Capture the cell that displays the provided text and extract its [x, y] central coordinate. 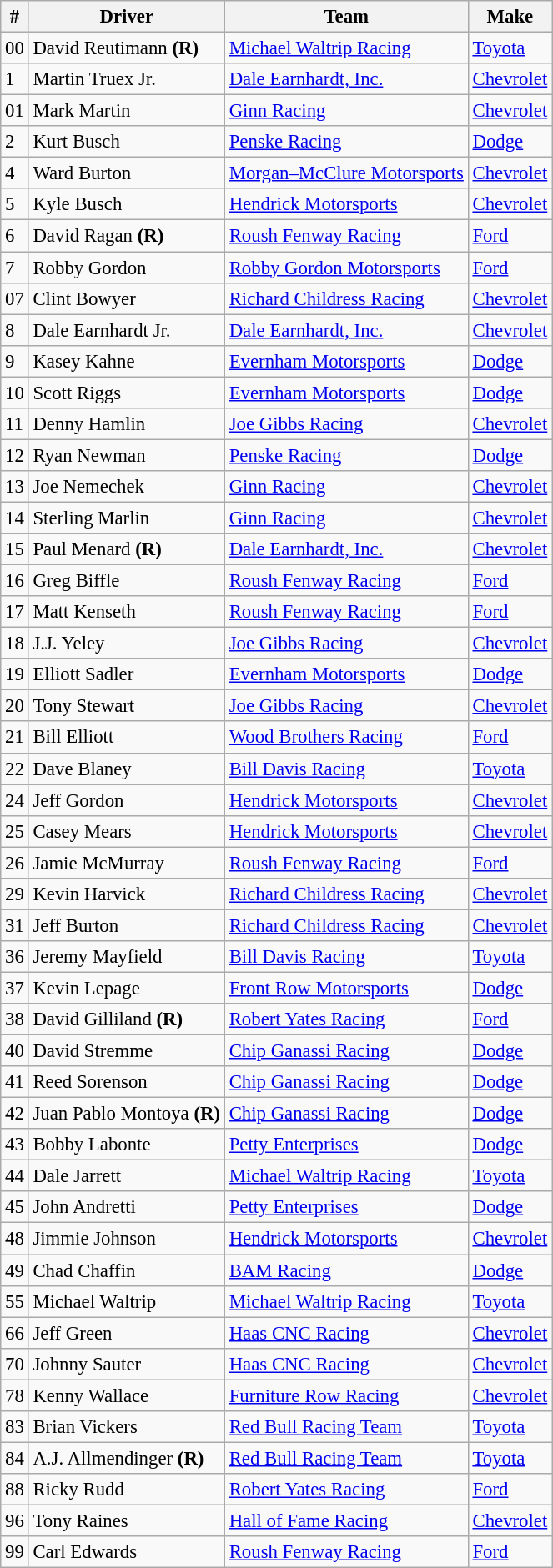
1 [15, 79]
Joe Nemechek [127, 487]
Dale Jarrett [127, 1176]
25 [15, 831]
A.J. Allmendinger (R) [127, 1458]
David Reutimann (R) [127, 48]
83 [15, 1427]
Morgan–McClure Motorsports [346, 173]
8 [15, 330]
Johnny Sauter [127, 1364]
84 [15, 1458]
37 [15, 988]
66 [15, 1333]
42 [15, 1114]
Martin Truex Jr. [127, 79]
Hall of Fame Racing [346, 1520]
01 [15, 111]
Front Row Motorsports [346, 988]
22 [15, 769]
55 [15, 1301]
36 [15, 957]
10 [15, 393]
David Ragan (R) [127, 236]
15 [15, 549]
Jamie McMurray [127, 863]
Bobby Labonte [127, 1145]
Ricky Rudd [127, 1490]
David Stremme [127, 1051]
00 [15, 48]
Kurt Busch [127, 142]
20 [15, 706]
7 [15, 268]
43 [15, 1145]
Dave Blaney [127, 769]
Clint Bowyer [127, 298]
Tony Raines [127, 1520]
16 [15, 581]
Wood Brothers Racing [346, 738]
Jimmie Johnson [127, 1239]
26 [15, 863]
Robby Gordon Motorsports [346, 268]
Make [510, 17]
Kasey Kahne [127, 361]
29 [15, 894]
# [15, 17]
Dale Earnhardt Jr. [127, 330]
John Andretti [127, 1208]
J.J. Yeley [127, 644]
Mark Martin [127, 111]
49 [15, 1270]
Bill Elliott [127, 738]
9 [15, 361]
11 [15, 424]
Team [346, 17]
40 [15, 1051]
19 [15, 674]
Matt Kenseth [127, 612]
5 [15, 204]
45 [15, 1208]
21 [15, 738]
Elliott Sadler [127, 674]
Tony Stewart [127, 706]
24 [15, 800]
Chad Chaffin [127, 1270]
12 [15, 455]
Ward Burton [127, 173]
Kyle Busch [127, 204]
4 [15, 173]
Michael Waltrip [127, 1301]
70 [15, 1364]
99 [15, 1552]
38 [15, 1019]
Jeff Gordon [127, 800]
Carl Edwards [127, 1552]
Kevin Lepage [127, 988]
41 [15, 1082]
Paul Menard (R) [127, 549]
Denny Hamlin [127, 424]
17 [15, 612]
Jeff Burton [127, 925]
Jeff Green [127, 1333]
BAM Racing [346, 1270]
07 [15, 298]
Furniture Row Racing [346, 1395]
Ryan Newman [127, 455]
Kevin Harvick [127, 894]
2 [15, 142]
David Gilliland (R) [127, 1019]
Juan Pablo Montoya (R) [127, 1114]
Driver [127, 17]
88 [15, 1490]
14 [15, 518]
18 [15, 644]
78 [15, 1395]
Scott Riggs [127, 393]
31 [15, 925]
Jeremy Mayfield [127, 957]
96 [15, 1520]
Robby Gordon [127, 268]
Kenny Wallace [127, 1395]
44 [15, 1176]
13 [15, 487]
Sterling Marlin [127, 518]
48 [15, 1239]
Casey Mears [127, 831]
6 [15, 236]
Reed Sorenson [127, 1082]
Brian Vickers [127, 1427]
Greg Biffle [127, 581]
